Find where the given text appears and provide that cell's center as [X, Y] coordinate. 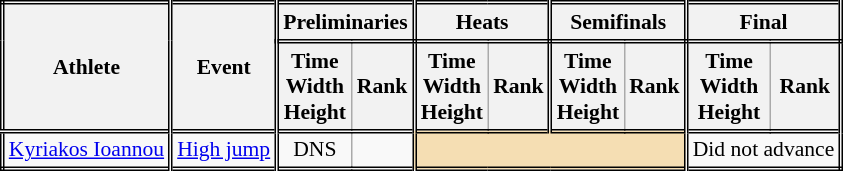
Athlete [86, 67]
Preliminaries [346, 22]
Heats [482, 22]
Semifinals [618, 22]
Did not advance [764, 150]
High jump [224, 150]
Kyriakos Ioannou [86, 150]
Event [224, 67]
DNS [314, 150]
Final [764, 22]
